Output the [X, Y] coordinate of the center of the cell containing the given text.  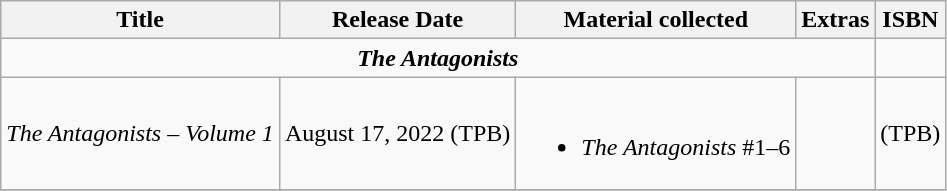
Material collected [656, 20]
The Antagonists [438, 58]
Title [140, 20]
The Antagonists – Volume 1 [140, 134]
August 17, 2022 (TPB) [397, 134]
The Antagonists #1–6 [656, 134]
(TPB) [910, 134]
ISBN [910, 20]
Extras [836, 20]
Release Date [397, 20]
